Find where the given text appears and provide that cell's center as [x, y] coordinate. 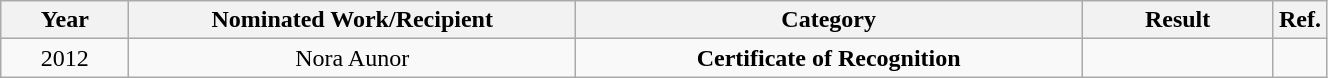
Result [1178, 20]
Certificate of Recognition [828, 58]
Category [828, 20]
Nominated Work/Recipient [352, 20]
Year [65, 20]
Ref. [1300, 20]
Nora Aunor [352, 58]
2012 [65, 58]
